Capture the cell that displays the provided text and extract its [x, y] central coordinate. 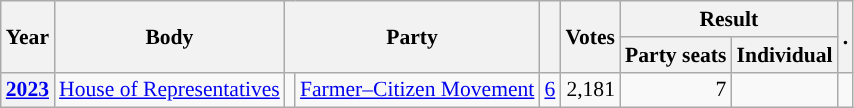
Farmer–Citizen Movement [418, 90]
Party seats [676, 55]
Year [28, 36]
6 [550, 90]
Votes [590, 36]
7 [676, 90]
House of Representatives [170, 90]
2023 [28, 90]
Party [412, 36]
Body [170, 36]
. [846, 36]
Result [729, 19]
Individual [784, 55]
2,181 [590, 90]
